From the cell containing the given text, extract its center point as (x, y) coordinate. 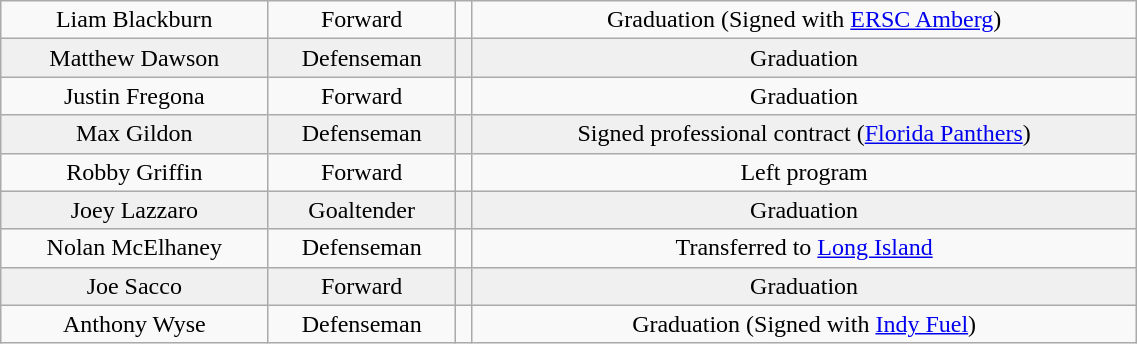
Left program (804, 172)
Goaltender (362, 210)
Signed professional contract (Florida Panthers) (804, 134)
Max Gildon (134, 134)
Graduation (Signed with ERSC Amberg) (804, 20)
Justin Fregona (134, 96)
Matthew Dawson (134, 58)
Liam Blackburn (134, 20)
Graduation (Signed with Indy Fuel) (804, 324)
Joe Sacco (134, 286)
Anthony Wyse (134, 324)
Robby Griffin (134, 172)
Transferred to Long Island (804, 248)
Nolan McElhaney (134, 248)
Joey Lazzaro (134, 210)
